Extract the (X, Y) coordinate from the center of the cell holding the provided text.  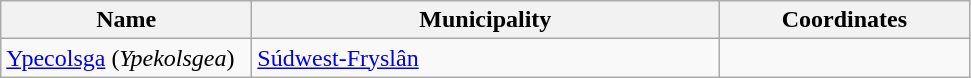
Súdwest-Fryslân (486, 58)
Name (126, 20)
Municipality (486, 20)
Ypecolsga (Ypekolsgea) (126, 58)
Coordinates (844, 20)
